Locate the cell with the specified text and output its [x, y] center coordinate. 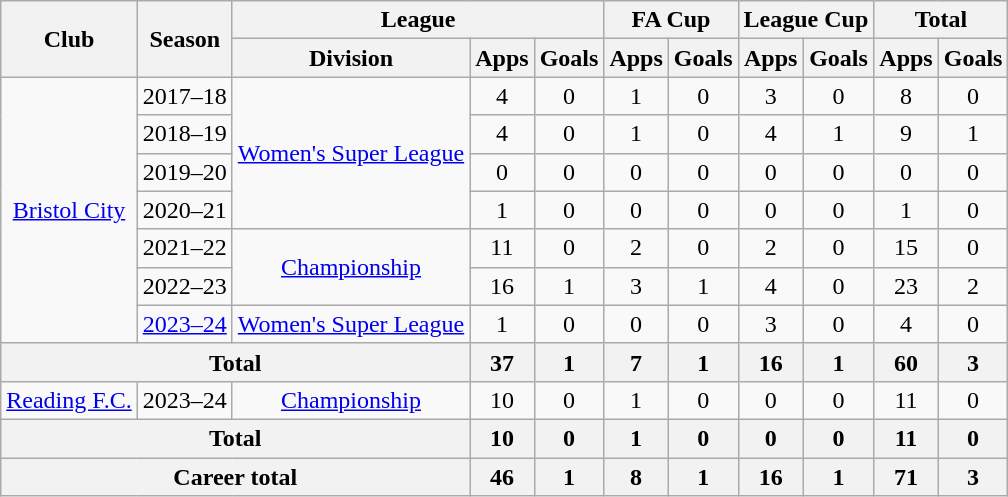
9 [906, 134]
Division [350, 58]
15 [906, 248]
League Cup [806, 20]
71 [906, 477]
Career total [236, 477]
46 [502, 477]
2018–19 [184, 134]
2020–21 [184, 210]
60 [906, 362]
2022–23 [184, 286]
Season [184, 39]
2017–18 [184, 96]
23 [906, 286]
37 [502, 362]
Club [69, 39]
2019–20 [184, 172]
Bristol City [69, 210]
7 [636, 362]
League [418, 20]
2021–22 [184, 248]
FA Cup [671, 20]
Reading F.C. [69, 400]
